Provide the [X, Y] coordinate of the cell's center where the given text is located.  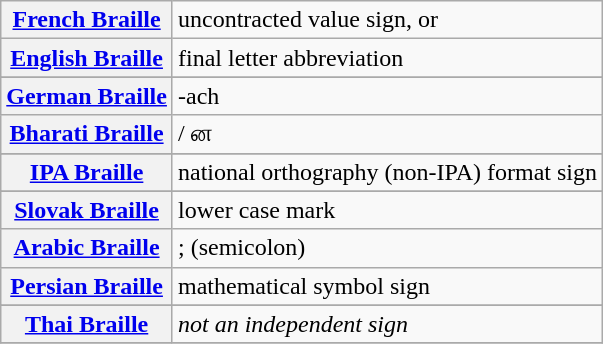
Slovak Braille [87, 210]
not an independent sign [387, 324]
German Braille [87, 96]
Thai Braille [87, 324]
lower case mark [387, 210]
Persian Braille [87, 286]
national orthography (non-IPA) format sign [387, 172]
mathematical symbol sign [387, 286]
English Braille [87, 58]
-ach [387, 96]
/ ன [387, 134]
Arabic Braille [87, 248]
IPA Braille [87, 172]
Bharati Braille [87, 134]
French Braille [87, 20]
; (semicolon) [387, 248]
final letter abbreviation [387, 58]
uncontracted value sign, or [387, 20]
